Scan for the cell matching the given text and deliver its (X, Y) coordinate at center. 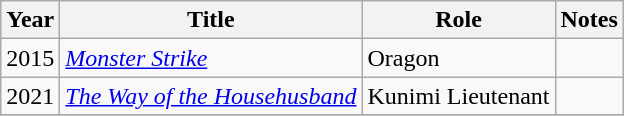
2021 (30, 96)
The Way of the Househusband (211, 96)
Title (211, 20)
Role (458, 20)
Year (30, 20)
2015 (30, 58)
Monster Strike (211, 58)
Oragon (458, 58)
Kunimi Lieutenant (458, 96)
Notes (589, 20)
